Provide the (X, Y) coordinate of the cell's center where the given text is located.  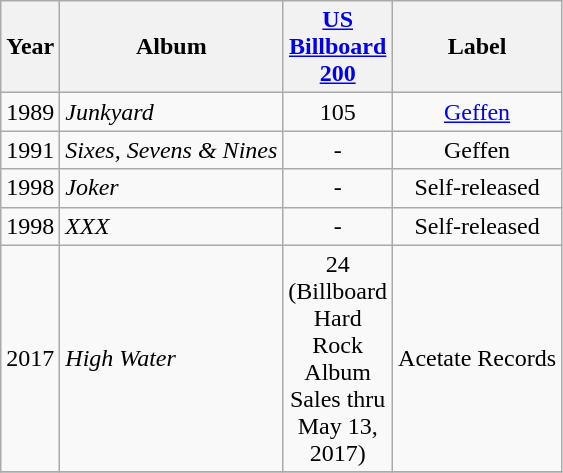
Year (30, 47)
Joker (172, 188)
Sixes, Sevens & Nines (172, 150)
Junkyard (172, 112)
US Billboard 200 (338, 47)
1989 (30, 112)
Acetate Records (478, 358)
2017 (30, 358)
High Water (172, 358)
1991 (30, 150)
Album (172, 47)
Label (478, 47)
XXX (172, 226)
105 (338, 112)
24 (Billboard Hard Rock Album Sales thru May 13, 2017) (338, 358)
